For the text-containing cell, return its midpoint in [x, y] coordinate format. 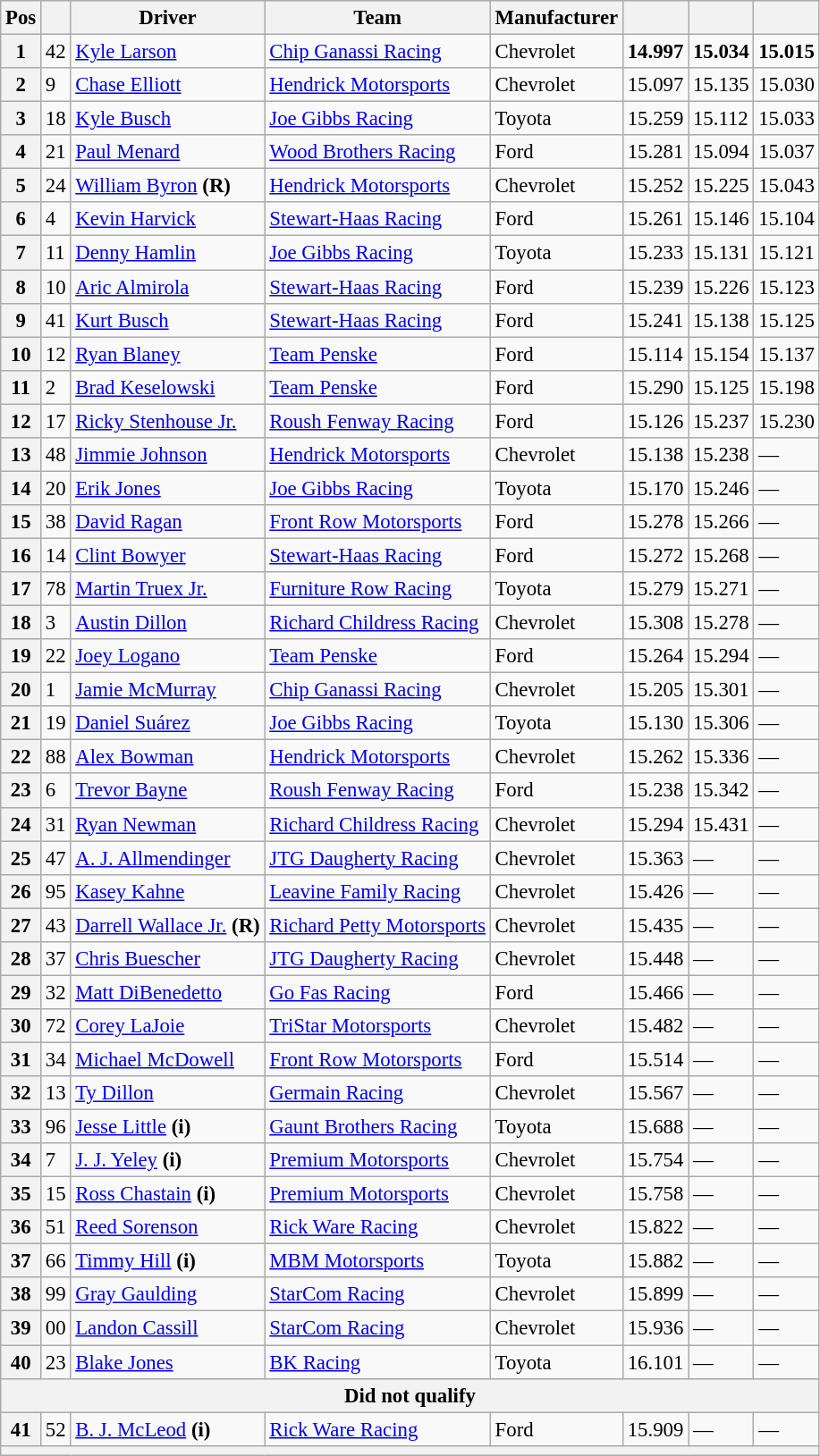
15.241 [655, 320]
15.198 [787, 387]
51 [55, 1227]
15.342 [721, 791]
Corey LaJoie [168, 1026]
William Byron (R) [168, 186]
99 [55, 1295]
15.259 [655, 119]
15.754 [655, 1160]
Leavine Family Racing [377, 891]
28 [21, 959]
42 [55, 52]
15.482 [655, 1026]
15.272 [655, 555]
15.033 [787, 119]
35 [21, 1194]
29 [21, 992]
15.290 [655, 387]
Pos [21, 18]
48 [55, 455]
Trevor Bayne [168, 791]
88 [55, 757]
Ricky Stenhouse Jr. [168, 421]
Paul Menard [168, 152]
Go Fas Racing [377, 992]
Austin Dillon [168, 623]
15.030 [787, 85]
15.514 [655, 1059]
Darrell Wallace Jr. (R) [168, 925]
Ryan Newman [168, 824]
Jimmie Johnson [168, 455]
15.135 [721, 85]
95 [55, 891]
Reed Sorenson [168, 1227]
15.261 [655, 219]
8 [21, 287]
36 [21, 1227]
Aric Almirola [168, 287]
Gray Gaulding [168, 1295]
Timmy Hill (i) [168, 1261]
J. J. Yeley (i) [168, 1160]
Clint Bowyer [168, 555]
15.426 [655, 891]
15.015 [787, 52]
16.101 [655, 1362]
15.252 [655, 186]
15.205 [655, 690]
15.034 [721, 52]
15.268 [721, 555]
A. J. Allmendinger [168, 858]
15.104 [787, 219]
15.226 [721, 287]
72 [55, 1026]
Manufacturer [556, 18]
15.448 [655, 959]
Erik Jones [168, 488]
15.094 [721, 152]
Chase Elliott [168, 85]
15.431 [721, 824]
15.239 [655, 287]
Ty Dillon [168, 1093]
Wood Brothers Racing [377, 152]
96 [55, 1127]
26 [21, 891]
15.121 [787, 253]
15.688 [655, 1127]
MBM Motorsports [377, 1261]
15.909 [655, 1429]
15.043 [787, 186]
15.137 [787, 354]
15.882 [655, 1261]
15.233 [655, 253]
15.271 [721, 589]
Furniture Row Racing [377, 589]
Driver [168, 18]
15.037 [787, 152]
15.112 [721, 119]
15.131 [721, 253]
16 [21, 555]
15.306 [721, 723]
Denny Hamlin [168, 253]
15.237 [721, 421]
Kurt Busch [168, 320]
15.363 [655, 858]
15.266 [721, 522]
40 [21, 1362]
Jamie McMurray [168, 690]
Matt DiBenedetto [168, 992]
Kyle Larson [168, 52]
TriStar Motorsports [377, 1026]
78 [55, 589]
Michael McDowell [168, 1059]
Did not qualify [410, 1395]
Ryan Blaney [168, 354]
15.262 [655, 757]
15.230 [787, 421]
Martin Truex Jr. [168, 589]
Gaunt Brothers Racing [377, 1127]
Richard Petty Motorsports [377, 925]
Kyle Busch [168, 119]
00 [55, 1328]
30 [21, 1026]
15.130 [655, 723]
David Ragan [168, 522]
15.246 [721, 488]
15.281 [655, 152]
Landon Cassill [168, 1328]
39 [21, 1328]
15.146 [721, 219]
15.097 [655, 85]
15.123 [787, 287]
Kasey Kahne [168, 891]
5 [21, 186]
15.899 [655, 1295]
15.114 [655, 354]
Daniel Suárez [168, 723]
Kevin Harvick [168, 219]
15.126 [655, 421]
25 [21, 858]
15.301 [721, 690]
33 [21, 1127]
Brad Keselowski [168, 387]
27 [21, 925]
15.435 [655, 925]
Germain Racing [377, 1093]
43 [55, 925]
15.279 [655, 589]
15.154 [721, 354]
47 [55, 858]
15.264 [655, 656]
15.466 [655, 992]
15.567 [655, 1093]
Alex Bowman [168, 757]
52 [55, 1429]
66 [55, 1261]
15.225 [721, 186]
B. J. McLeod (i) [168, 1429]
15.936 [655, 1328]
15.336 [721, 757]
Ross Chastain (i) [168, 1194]
15.758 [655, 1194]
15.170 [655, 488]
Team [377, 18]
BK Racing [377, 1362]
Blake Jones [168, 1362]
Joey Logano [168, 656]
Chris Buescher [168, 959]
14.997 [655, 52]
15.822 [655, 1227]
15.308 [655, 623]
Jesse Little (i) [168, 1127]
